Provide the (X, Y) coordinate of the cell's center where the given text is located.  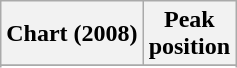
Chart (2008) (72, 34)
Peakposition (189, 34)
